Detect which cell encompasses the target text, then output its [x, y] center coordinate. 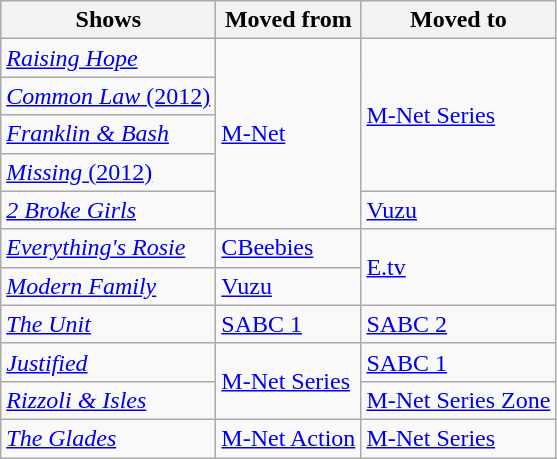
E.tv [458, 267]
M-Net Action [288, 438]
The Unit [108, 324]
Common Law (2012) [108, 96]
The Glades [108, 438]
Missing (2012) [108, 172]
Shows [108, 20]
Moved to [458, 20]
Rizzoli & Isles [108, 400]
Modern Family [108, 286]
2 Broke Girls [108, 210]
Moved from [288, 20]
M-Net Series Zone [458, 400]
M-Net [288, 134]
Franklin & Bash [108, 134]
CBeebies [288, 248]
Everything's Rosie [108, 248]
Justified [108, 362]
SABC 2 [458, 324]
Raising Hope [108, 58]
